Return [X, Y] of the center of cell containing provided text 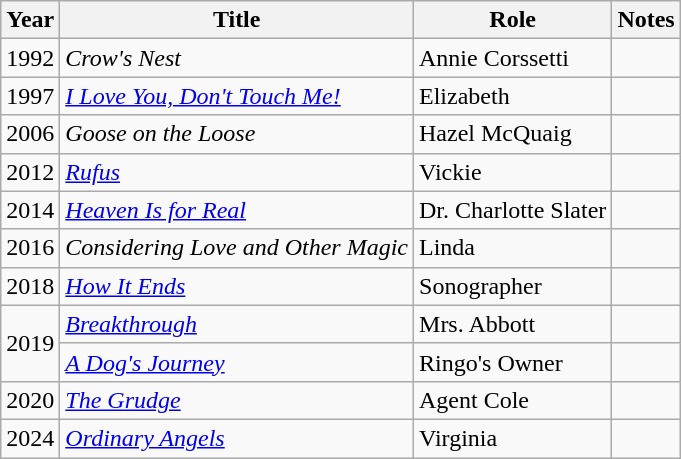
2006 [30, 134]
Year [30, 20]
2012 [30, 172]
I Love You, Don't Touch Me! [237, 96]
1992 [30, 58]
Title [237, 20]
Notes [646, 20]
Heaven Is for Real [237, 210]
Ringo's Owner [513, 362]
Mrs. Abbott [513, 324]
Hazel McQuaig [513, 134]
Goose on the Loose [237, 134]
2024 [30, 438]
Vickie [513, 172]
Ordinary Angels [237, 438]
Role [513, 20]
2014 [30, 210]
2016 [30, 248]
A Dog's Journey [237, 362]
Sonographer [513, 286]
1997 [30, 96]
Breakthrough [237, 324]
Considering Love and Other Magic [237, 248]
The Grudge [237, 400]
2020 [30, 400]
Dr. Charlotte Slater [513, 210]
Crow's Nest [237, 58]
Annie Corssetti [513, 58]
Rufus [237, 172]
Linda [513, 248]
How It Ends [237, 286]
Agent Cole [513, 400]
Elizabeth [513, 96]
Virginia [513, 438]
2018 [30, 286]
2019 [30, 343]
